For the text-containing cell, return its midpoint in (x, y) coordinate format. 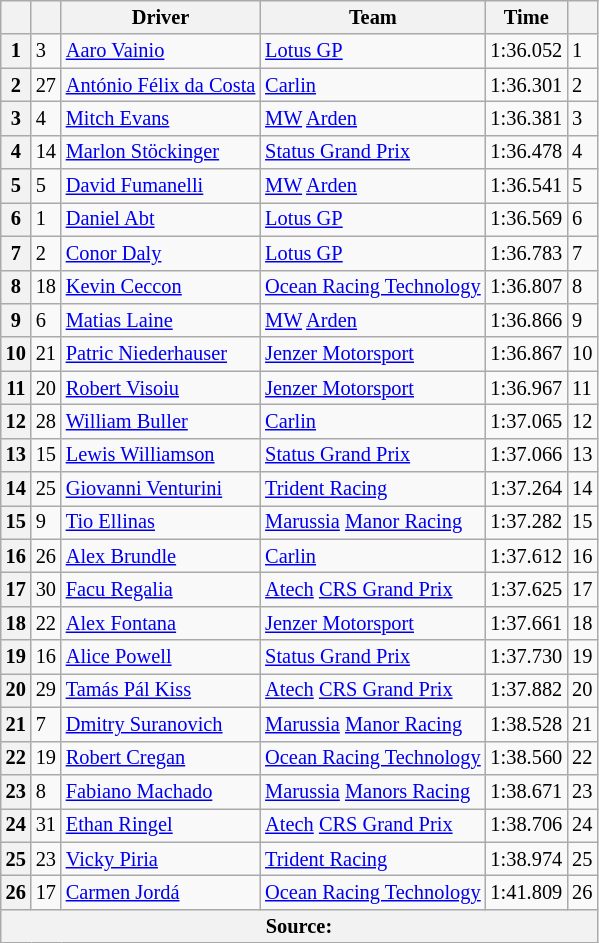
Daniel Abt (160, 219)
1:36.541 (527, 186)
Conor Daly (160, 253)
1:38.671 (527, 791)
Robert Cregan (160, 758)
1:37.066 (527, 455)
Fabiano Machado (160, 791)
1:38.706 (527, 825)
1:36.783 (527, 253)
Dmitry Suranovich (160, 724)
1:36.478 (527, 152)
1:38.560 (527, 758)
27 (46, 85)
Tamás Pál Kiss (160, 690)
Aaro Vainio (160, 51)
1:36.967 (527, 388)
1:38.528 (527, 724)
1:36.807 (527, 287)
29 (46, 690)
Lewis Williamson (160, 455)
1:37.065 (527, 421)
Marlon Stöckinger (160, 152)
1:36.867 (527, 354)
Patric Niederhauser (160, 354)
Source: (299, 926)
Marussia Manors Racing (372, 791)
1:37.730 (527, 657)
1:36.569 (527, 219)
Vicky Piria (160, 859)
William Buller (160, 421)
Robert Visoiu (160, 388)
1:41.809 (527, 892)
Driver (160, 17)
1:37.625 (527, 589)
Tio Ellinas (160, 522)
28 (46, 421)
1:37.264 (527, 489)
Mitch Evans (160, 118)
30 (46, 589)
1:36.866 (527, 320)
1:37.661 (527, 623)
1:36.052 (527, 51)
1:37.882 (527, 690)
David Fumanelli (160, 186)
1:36.301 (527, 85)
Team (372, 17)
1:37.612 (527, 556)
António Félix da Costa (160, 85)
Giovanni Venturini (160, 489)
Ethan Ringel (160, 825)
1:36.381 (527, 118)
Carmen Jordá (160, 892)
1:37.282 (527, 522)
Time (527, 17)
Facu Regalia (160, 589)
Kevin Ceccon (160, 287)
31 (46, 825)
Alice Powell (160, 657)
Matias Laine (160, 320)
1:38.974 (527, 859)
Alex Fontana (160, 623)
Alex Brundle (160, 556)
